Extract the (x, y) coordinate from the center of the cell holding the provided text.  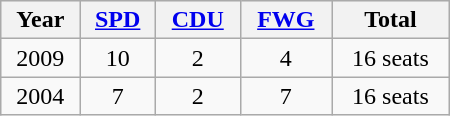
CDU (198, 20)
Total (391, 20)
FWG (286, 20)
2004 (40, 96)
2009 (40, 58)
SPD (118, 20)
4 (286, 58)
10 (118, 58)
Year (40, 20)
